For the text-containing cell, return its midpoint in [x, y] coordinate format. 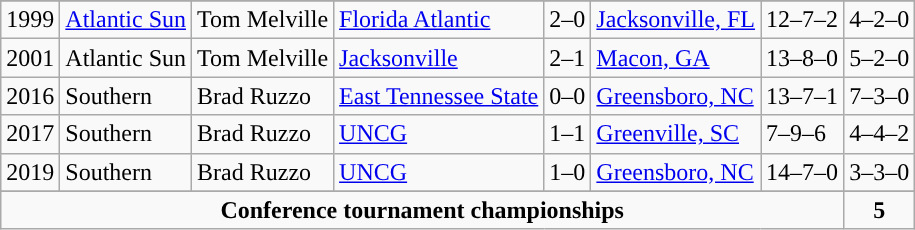
7–9–6 [802, 134]
4–2–0 [880, 20]
3–3–0 [880, 172]
13–8–0 [802, 58]
1999 [30, 20]
2019 [30, 172]
1–1 [568, 134]
5 [880, 210]
Jacksonville [439, 58]
13–7–1 [802, 96]
5–2–0 [880, 58]
14–7–0 [802, 172]
East Tennessee State [439, 96]
2–1 [568, 58]
Florida Atlantic [439, 20]
Conference tournament championships [422, 210]
2001 [30, 58]
7–3–0 [880, 96]
Jacksonville, FL [676, 20]
0–0 [568, 96]
1–0 [568, 172]
2017 [30, 134]
12–7–2 [802, 20]
Macon, GA [676, 58]
Greenville, SC [676, 134]
2016 [30, 96]
4–4–2 [880, 134]
2–0 [568, 20]
